For the text-containing cell, return its midpoint in [X, Y] coordinate format. 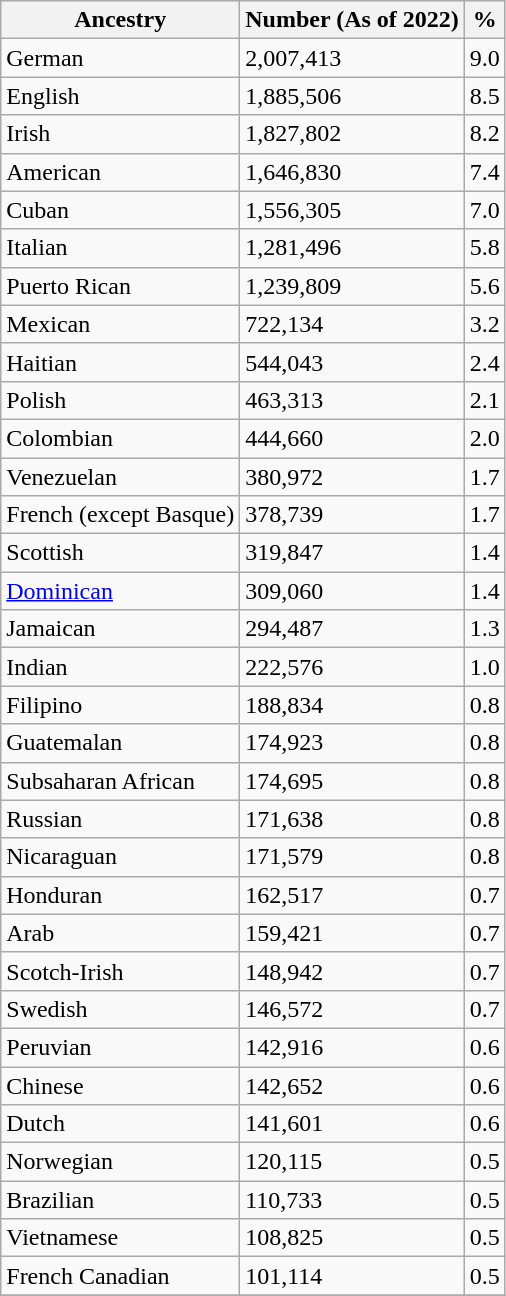
American [120, 172]
Norwegian [120, 1162]
378,739 [352, 515]
% [484, 20]
Honduran [120, 895]
1,646,830 [352, 172]
Arab [120, 933]
8.5 [484, 96]
120,115 [352, 1162]
2.4 [484, 362]
Puerto Rican [120, 286]
319,847 [352, 553]
7.0 [484, 210]
Dominican [120, 591]
159,421 [352, 933]
Subsaharan African [120, 781]
188,834 [352, 705]
7.4 [484, 172]
544,043 [352, 362]
294,487 [352, 629]
174,695 [352, 781]
Russian [120, 819]
Irish [120, 134]
722,134 [352, 324]
174,923 [352, 743]
309,060 [352, 591]
141,601 [352, 1124]
Vietnamese [120, 1238]
463,313 [352, 400]
9.0 [484, 58]
148,942 [352, 971]
380,972 [352, 477]
2.1 [484, 400]
101,114 [352, 1276]
Dutch [120, 1124]
Filipino [120, 705]
2.0 [484, 438]
1,556,305 [352, 210]
2,007,413 [352, 58]
French (except Basque) [120, 515]
5.8 [484, 248]
Number (As of 2022) [352, 20]
English [120, 96]
Scotch-Irish [120, 971]
1,827,802 [352, 134]
171,638 [352, 819]
142,916 [352, 1047]
444,660 [352, 438]
110,733 [352, 1200]
1.0 [484, 667]
Scottish [120, 553]
1.3 [484, 629]
Polish [120, 400]
1,885,506 [352, 96]
French Canadian [120, 1276]
Colombian [120, 438]
Peruvian [120, 1047]
3.2 [484, 324]
108,825 [352, 1238]
Swedish [120, 1009]
Nicaraguan [120, 857]
Ancestry [120, 20]
146,572 [352, 1009]
8.2 [484, 134]
Venezuelan [120, 477]
Jamaican [120, 629]
Cuban [120, 210]
171,579 [352, 857]
142,652 [352, 1085]
Guatemalan [120, 743]
1,281,496 [352, 248]
Italian [120, 248]
1,239,809 [352, 286]
German [120, 58]
222,576 [352, 667]
Chinese [120, 1085]
5.6 [484, 286]
162,517 [352, 895]
Brazilian [120, 1200]
Haitian [120, 362]
Mexican [120, 324]
Indian [120, 667]
